Find where the given text appears and provide that cell's center as [x, y] coordinate. 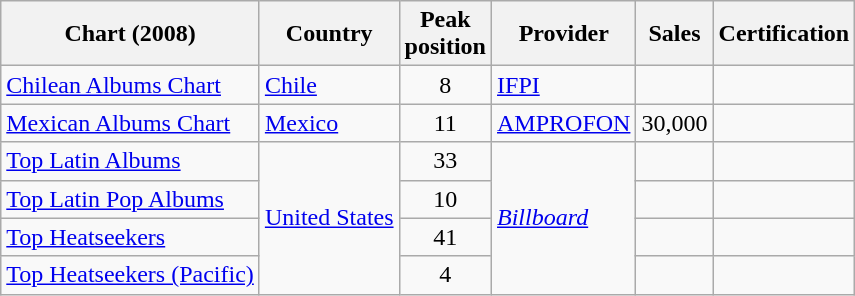
Chart (2008) [130, 34]
8 [445, 85]
Mexico [329, 123]
AMPROFON [564, 123]
Sales [674, 34]
4 [445, 275]
11 [445, 123]
Certification [784, 34]
41 [445, 237]
33 [445, 161]
10 [445, 199]
Billboard [564, 218]
Country [329, 34]
Top Heatseekers (Pacific) [130, 275]
United States [329, 218]
Mexican Albums Chart [130, 123]
Peakposition [445, 34]
Top Latin Albums [130, 161]
Chilean Albums Chart [130, 85]
Top Heatseekers [130, 237]
Chile [329, 85]
Provider [564, 34]
30,000 [674, 123]
Top Latin Pop Albums [130, 199]
IFPI [564, 85]
